From the cell containing the given text, extract its center point as (X, Y) coordinate. 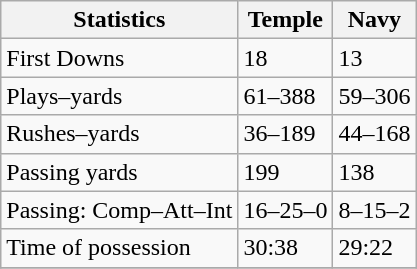
44–168 (374, 134)
Navy (374, 20)
29:22 (374, 248)
First Downs (120, 58)
30:38 (286, 248)
Time of possession (120, 248)
8–15–2 (374, 210)
138 (374, 172)
Statistics (120, 20)
59–306 (374, 96)
Passing yards (120, 172)
Temple (286, 20)
Passing: Comp–Att–Int (120, 210)
Plays–yards (120, 96)
18 (286, 58)
36–189 (286, 134)
Rushes–yards (120, 134)
61–388 (286, 96)
199 (286, 172)
13 (374, 58)
16–25–0 (286, 210)
